From the cell containing the given text, extract its center point as [x, y] coordinate. 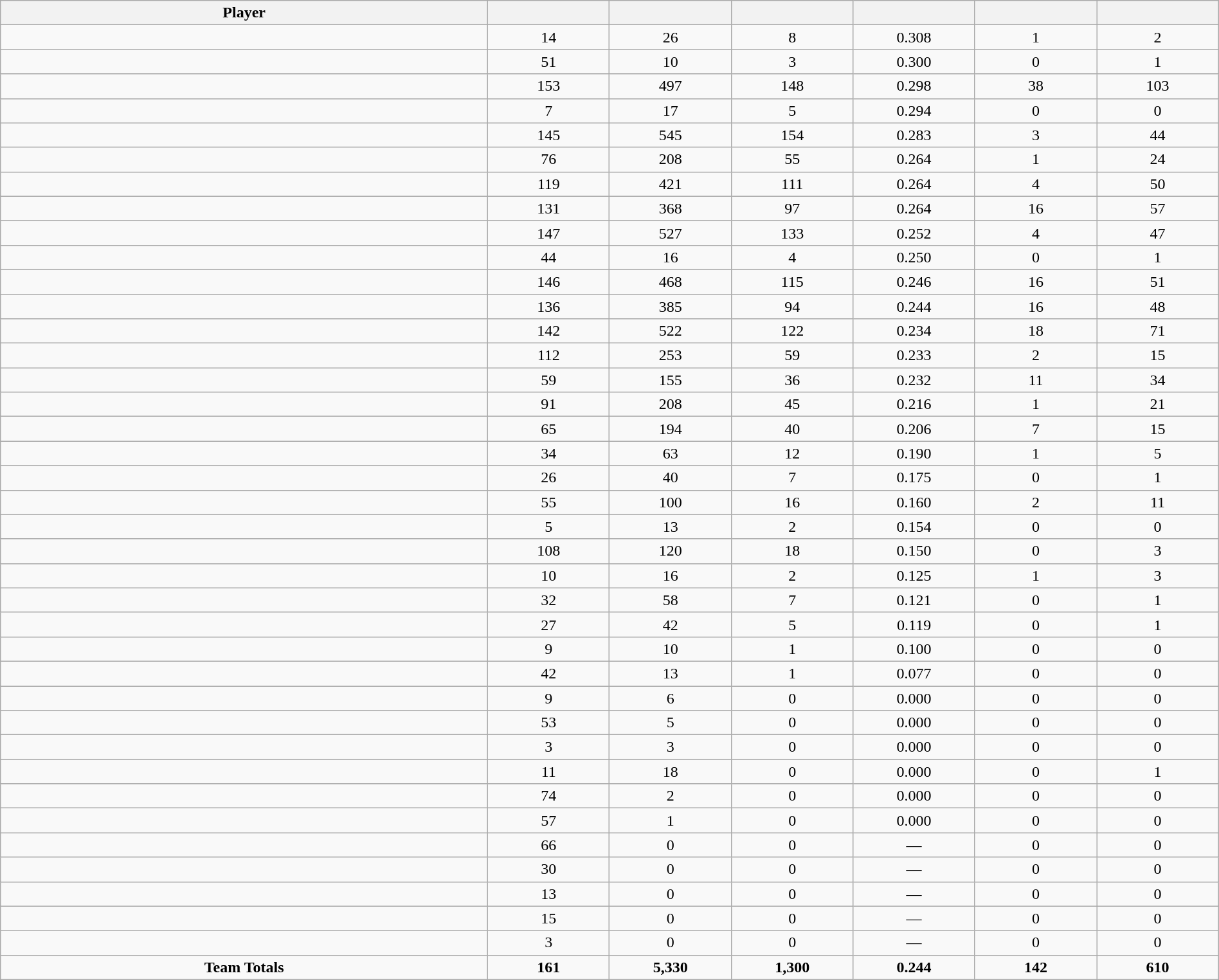
32 [549, 600]
27 [549, 624]
66 [549, 845]
610 [1157, 967]
120 [670, 551]
497 [670, 86]
147 [549, 233]
50 [1157, 184]
58 [670, 600]
0.121 [914, 600]
24 [1157, 159]
12 [792, 453]
421 [670, 184]
0.077 [914, 673]
0.175 [914, 478]
0.206 [914, 429]
0.216 [914, 404]
368 [670, 208]
38 [1035, 86]
0.283 [914, 135]
0.246 [914, 282]
Team Totals [244, 967]
0.234 [914, 331]
148 [792, 86]
103 [1157, 86]
65 [549, 429]
0.233 [914, 356]
100 [670, 502]
76 [549, 159]
253 [670, 356]
522 [670, 331]
47 [1157, 233]
0.252 [914, 233]
527 [670, 233]
155 [670, 380]
108 [549, 551]
111 [792, 184]
153 [549, 86]
1,300 [792, 967]
97 [792, 208]
0.125 [914, 576]
53 [549, 723]
Player [244, 13]
0.298 [914, 86]
6 [670, 698]
119 [549, 184]
21 [1157, 404]
161 [549, 967]
36 [792, 380]
154 [792, 135]
0.300 [914, 62]
112 [549, 356]
5,330 [670, 967]
71 [1157, 331]
194 [670, 429]
0.232 [914, 380]
74 [549, 796]
30 [549, 869]
45 [792, 404]
0.250 [914, 257]
0.100 [914, 649]
0.308 [914, 37]
94 [792, 307]
115 [792, 282]
122 [792, 331]
0.154 [914, 527]
0.190 [914, 453]
0.150 [914, 551]
0.119 [914, 624]
17 [670, 111]
48 [1157, 307]
8 [792, 37]
136 [549, 307]
545 [670, 135]
133 [792, 233]
0.160 [914, 502]
131 [549, 208]
14 [549, 37]
145 [549, 135]
385 [670, 307]
468 [670, 282]
0.294 [914, 111]
63 [670, 453]
91 [549, 404]
146 [549, 282]
